Find where the given text appears and provide that cell's center as [x, y] coordinate. 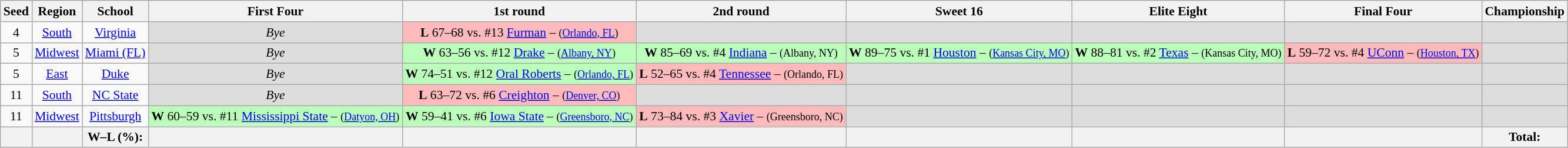
NC State [115, 96]
W 60–59 vs. #11 Mississippi State – (Datyon, OH) [275, 116]
Final Four [1383, 11]
L 73–84 vs. #3 Xavier – (Greensboro, NC) [741, 116]
W 89–75 vs. #1 Houston – (Kansas City, MO) [959, 53]
W 63–56 vs. #12 Drake – (Albany, NY) [519, 53]
W 88–81 vs. #2 Texas – (Kansas City, MO) [1178, 53]
Championship [1524, 11]
W 85–69 vs. #4 Indiana – (Albany, NY) [741, 53]
First Four [275, 11]
L 63–72 vs. #6 Creighton – (Denver, CO) [519, 96]
4 [16, 32]
Virginia [115, 32]
Sweet 16 [959, 11]
Seed [16, 11]
2nd round [741, 11]
Duke [115, 74]
L 67–68 vs. #13 Furman – (Orlando, FL) [519, 32]
1st round [519, 11]
Pittsburgh [115, 116]
East [57, 74]
L 59–72 vs. #4 UConn – (Houston, TX) [1383, 53]
W 74–51 vs. #12 Oral Roberts – (Orlando, FL) [519, 74]
Region [57, 11]
School [115, 11]
Total: [1524, 137]
Miami (FL) [115, 53]
W 59–41 vs. #6 Iowa State – (Greensboro, NC) [519, 116]
W–L (%): [115, 137]
L 52–65 vs. #4 Tennessee – (Orlando, FL) [741, 74]
Elite Eight [1178, 11]
